From the cell containing the given text, extract its center point as [x, y] coordinate. 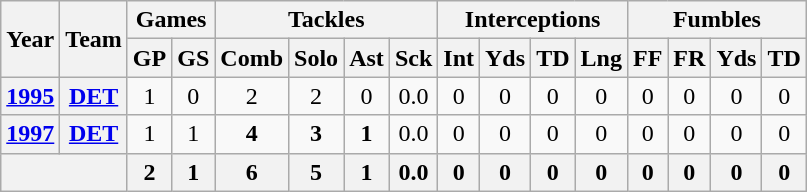
Sck [413, 58]
Tackles [326, 20]
1995 [30, 96]
FF [647, 58]
FR [690, 58]
Interceptions [533, 20]
Ast [367, 58]
6 [252, 172]
Comb [252, 58]
GP [149, 58]
Games [170, 20]
Fumbles [716, 20]
Solo [316, 58]
GS [194, 58]
Int [459, 58]
4 [252, 134]
Year [30, 39]
Lng [601, 58]
Team [94, 39]
5 [316, 172]
3 [316, 134]
1997 [30, 134]
